Return [X, Y] of the center of cell containing provided text 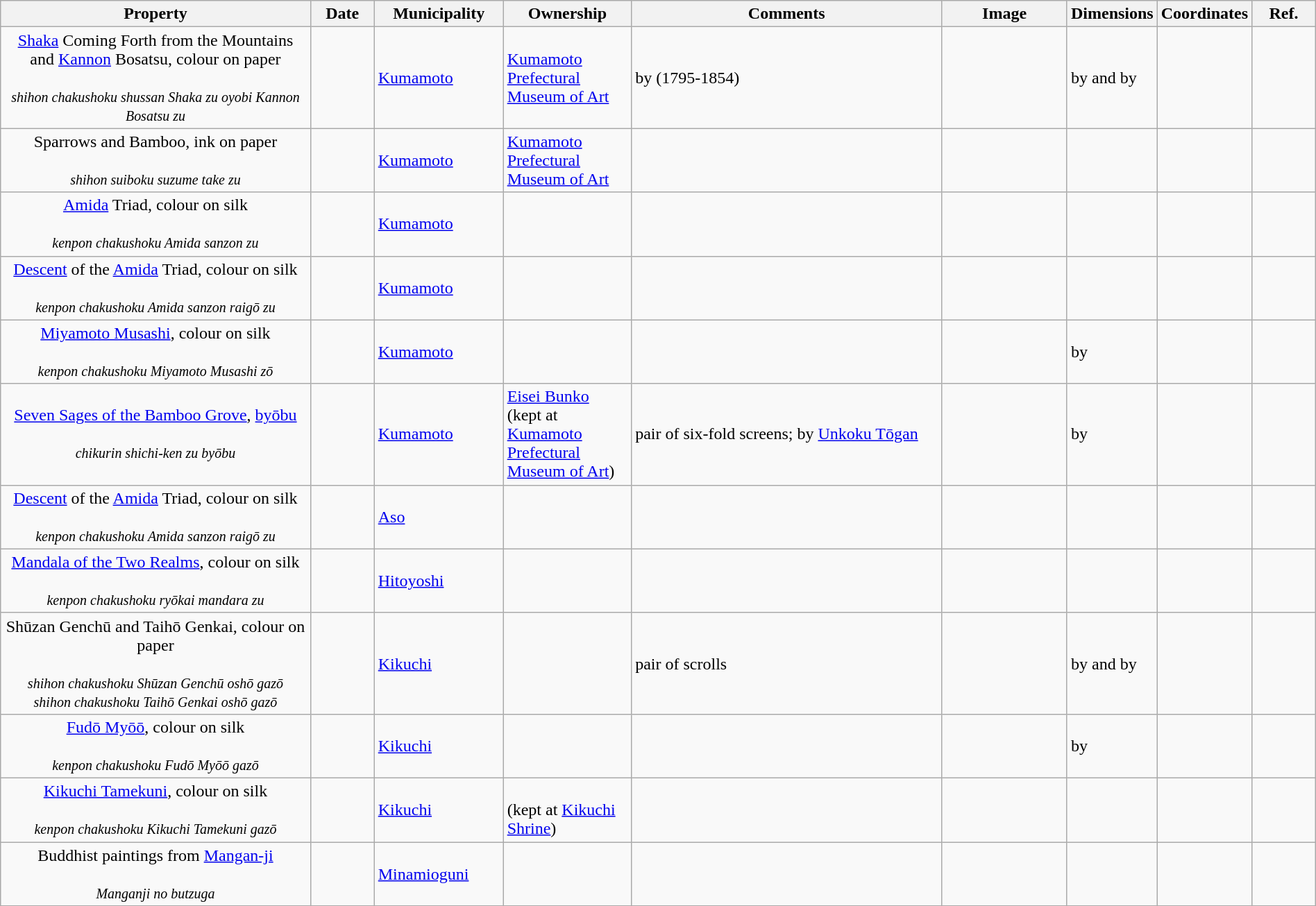
Comments [787, 14]
Property [155, 14]
Image [1005, 14]
Mandala of the Two Realms, colour on silkkenpon chakushoku ryōkai mandara zu [155, 581]
pair of six-fold screens; by Unkoku Tōgan [787, 434]
Miyamoto Musashi, colour on silkkenpon chakushoku Miyamoto Musashi zō [155, 352]
(kept at Kikuchi Shrine) [568, 810]
by (1795-1854) [787, 78]
Municipality [439, 14]
Fudō Myōō, colour on silkkenpon chakushoku Fudō Myōō gazō [155, 746]
Hitoyoshi [439, 581]
Dimensions [1112, 14]
Ref. [1284, 14]
Date [342, 14]
Amida Triad, colour on silkkenpon chakushoku Amida sanzon zu [155, 224]
Ownership [568, 14]
Shaka Coming Forth from the Mountains and Kannon Bosatsu, colour on papershihon chakushoku shussan Shaka zu oyobi Kannon Bosatsu zu [155, 78]
Buddhist paintings from Mangan-jiManganji no butzuga [155, 874]
Coordinates [1204, 14]
Seven Sages of the Bamboo Grove, byōbuchikurin shichi-ken zu byōbu [155, 434]
Shūzan Genchū and Taihō Genkai, colour on papershihon chakushoku Shūzan Genchū oshō gazōshihon chakushoku Taihō Genkai oshō gazō [155, 663]
Kikuchi Tamekuni, colour on silkkenpon chakushoku Kikuchi Tamekuni gazō [155, 810]
Eisei Bunko(kept at Kumamoto Prefectural Museum of Art) [568, 434]
Minamioguni [439, 874]
pair of scrolls [787, 663]
Aso [439, 517]
Sparrows and Bamboo, ink on papershihon suiboku suzume take zu [155, 160]
